Return (X, Y) of the center of cell containing provided text 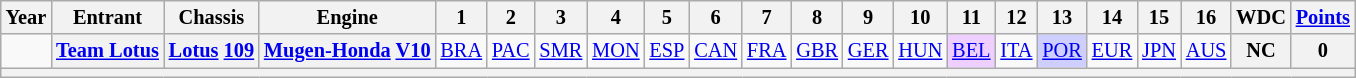
1 (461, 17)
PAC (510, 51)
Lotus 109 (212, 51)
GBR (817, 51)
8 (817, 17)
5 (666, 17)
2 (510, 17)
0 (1323, 51)
11 (971, 17)
Team Lotus (108, 51)
Entrant (108, 17)
HUN (920, 51)
EUR (1112, 51)
POR (1062, 51)
FRA (766, 51)
Points (1323, 17)
ITA (1016, 51)
MON (616, 51)
16 (1206, 17)
15 (1159, 17)
4 (616, 17)
10 (920, 17)
6 (716, 17)
Year (26, 17)
SMR (560, 51)
13 (1062, 17)
JPN (1159, 51)
WDC (1261, 17)
ESP (666, 51)
3 (560, 17)
9 (868, 17)
7 (766, 17)
Engine (347, 17)
12 (1016, 17)
Mugen-Honda V10 (347, 51)
BEL (971, 51)
GER (868, 51)
CAN (716, 51)
NC (1261, 51)
BRA (461, 51)
Chassis (212, 17)
AUS (1206, 51)
14 (1112, 17)
